For the text-containing cell, return its midpoint in [x, y] coordinate format. 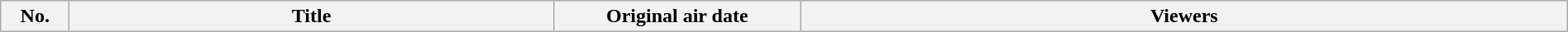
Title [311, 16]
No. [35, 16]
Original air date [676, 16]
Viewers [1184, 16]
